Search for the cell housing the specified text and yield its [X, Y] center coordinate. 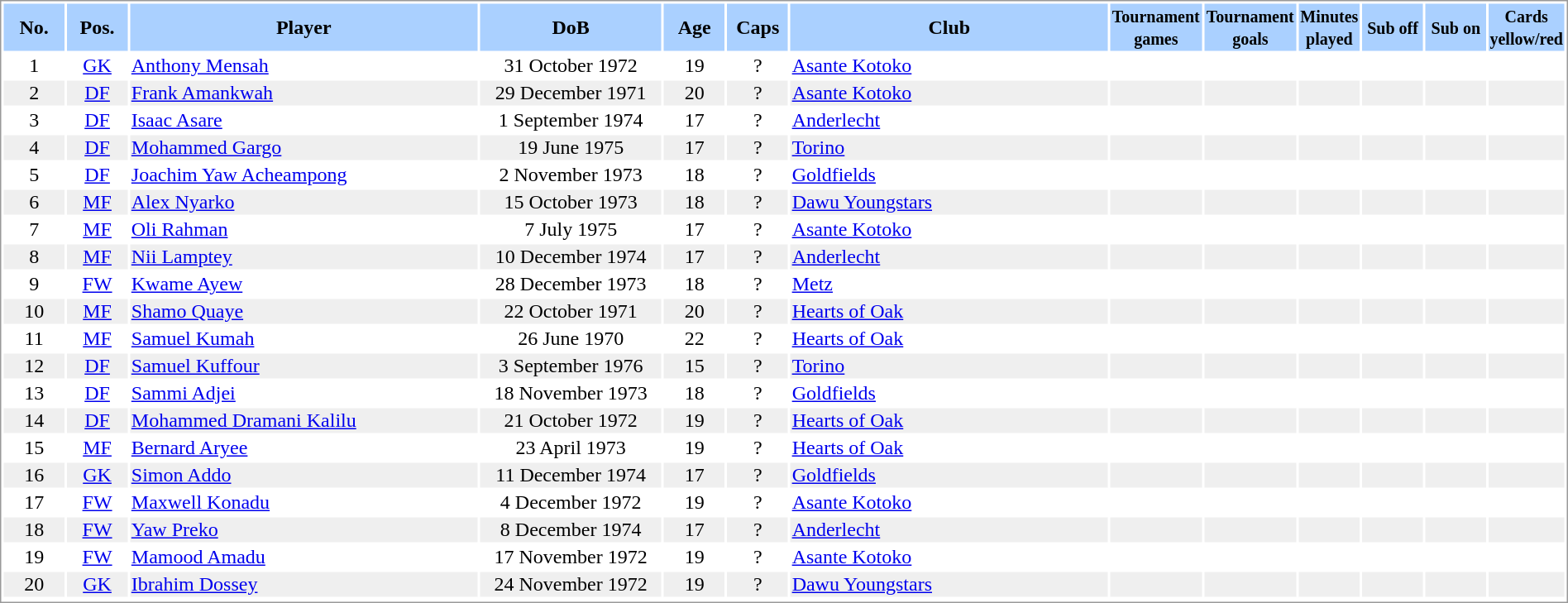
Samuel Kuffour [304, 366]
13 [33, 393]
28 December 1973 [571, 284]
10 [33, 312]
22 October 1971 [571, 312]
3 September 1976 [571, 366]
Caps [758, 26]
2 [33, 93]
7 July 1975 [571, 229]
Joachim Yaw Acheampong [304, 175]
15 October 1973 [571, 203]
Tournamentgoals [1250, 26]
11 [33, 338]
5 [33, 175]
Metz [949, 284]
DoB [571, 26]
Kwame Ayew [304, 284]
8 December 1974 [571, 530]
Player [304, 26]
26 June 1970 [571, 338]
6 [33, 203]
1 [33, 65]
Mohammed Dramani Kalilu [304, 421]
Sammi Adjei [304, 393]
21 October 1972 [571, 421]
3 [33, 120]
18 November 1973 [571, 393]
Age [695, 26]
22 [695, 338]
Anthony Mensah [304, 65]
31 October 1972 [571, 65]
24 November 1972 [571, 585]
8 [33, 257]
Cardsyellow/red [1527, 26]
No. [33, 26]
Yaw Preko [304, 530]
12 [33, 366]
Club [949, 26]
1 September 1974 [571, 120]
Simon Addo [304, 476]
Mamood Amadu [304, 557]
4 December 1972 [571, 502]
Nii Lamptey [304, 257]
4 [33, 148]
Shamo Quaye [304, 312]
Tournamentgames [1156, 26]
Sub on [1456, 26]
10 December 1974 [571, 257]
Frank Amankwah [304, 93]
Isaac Asare [304, 120]
9 [33, 284]
7 [33, 229]
2 November 1973 [571, 175]
29 December 1971 [571, 93]
Alex Nyarko [304, 203]
19 June 1975 [571, 148]
Pos. [98, 26]
Sub off [1393, 26]
11 December 1974 [571, 476]
14 [33, 421]
Minutesplayed [1329, 26]
23 April 1973 [571, 447]
Maxwell Konadu [304, 502]
Oli Rahman [304, 229]
Bernard Aryee [304, 447]
16 [33, 476]
Samuel Kumah [304, 338]
17 November 1972 [571, 557]
Ibrahim Dossey [304, 585]
Mohammed Gargo [304, 148]
